Scan for the cell matching the given text and deliver its [x, y] coordinate at center. 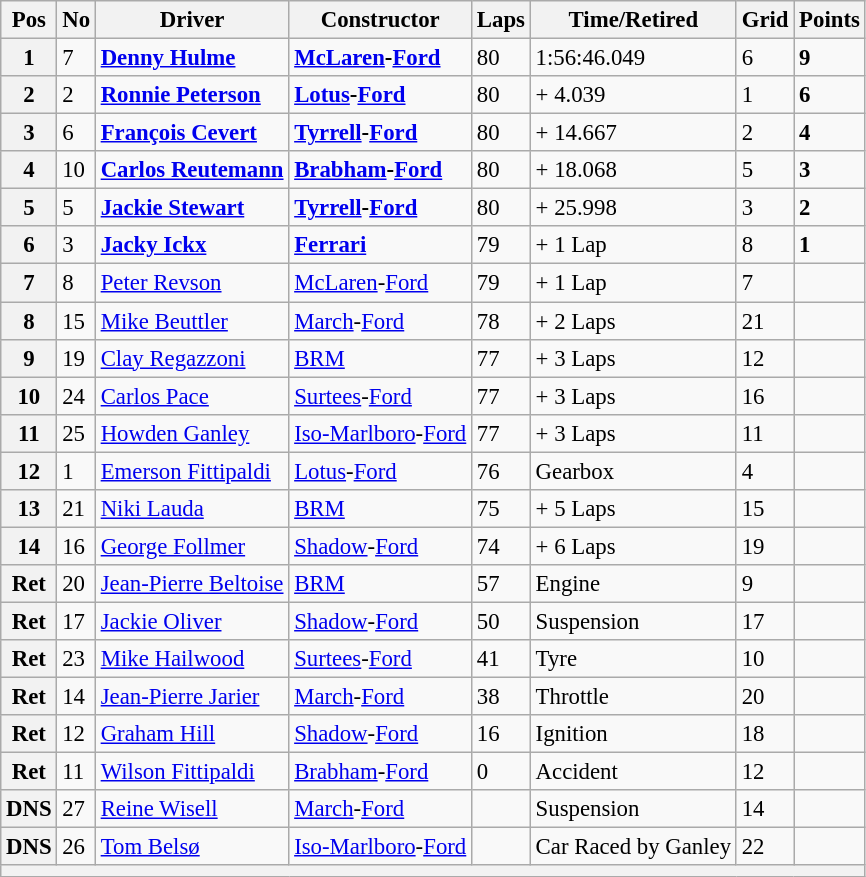
Jackie Stewart [192, 208]
23 [76, 659]
Constructor [380, 20]
Pos [29, 20]
+ 14.667 [633, 133]
+ 25.998 [633, 208]
25 [76, 433]
Graham Hill [192, 734]
Tom Belsø [192, 847]
Niki Lauda [192, 509]
Accident [633, 772]
Gearbox [633, 471]
24 [76, 396]
27 [76, 809]
Ferrari [380, 245]
Mike Beuttler [192, 321]
Driver [192, 20]
22 [764, 847]
Jean-Pierre Beltoise [192, 584]
38 [502, 697]
No [76, 20]
+ 2 Laps [633, 321]
Jacky Ickx [192, 245]
+ 4.039 [633, 95]
74 [502, 546]
Ronnie Peterson [192, 95]
Laps [502, 20]
Reine Wisell [192, 809]
Howden Ganley [192, 433]
+ 6 Laps [633, 546]
Wilson Fittipaldi [192, 772]
18 [764, 734]
George Follmer [192, 546]
50 [502, 621]
0 [502, 772]
Time/Retired [633, 20]
Emerson Fittipaldi [192, 471]
+ 18.068 [633, 170]
Denny Hulme [192, 58]
Jackie Oliver [192, 621]
Ignition [633, 734]
Car Raced by Ganley [633, 847]
13 [29, 509]
Carlos Reutemann [192, 170]
Clay Regazzoni [192, 358]
Mike Hailwood [192, 659]
57 [502, 584]
26 [76, 847]
41 [502, 659]
Engine [633, 584]
1:56:46.049 [633, 58]
François Cevert [192, 133]
Carlos Pace [192, 396]
Throttle [633, 697]
+ 5 Laps [633, 509]
76 [502, 471]
78 [502, 321]
Grid [764, 20]
Jean-Pierre Jarier [192, 697]
75 [502, 509]
Tyre [633, 659]
Peter Revson [192, 283]
Points [830, 20]
